Determine the [x, y] coordinate at the center of the cell enclosing the given text.  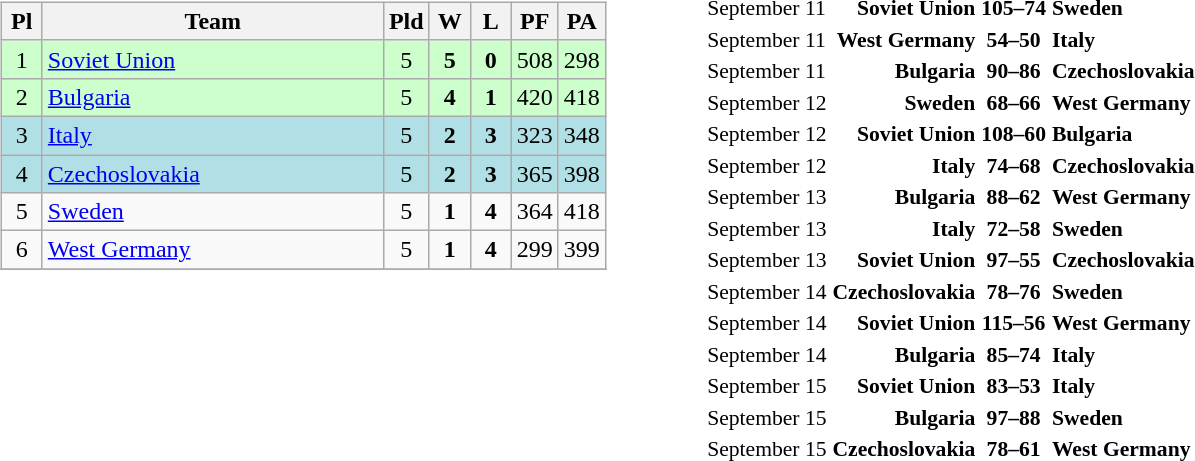
L [490, 21]
78–76 [1014, 291]
Pld [406, 21]
74–68 [1014, 165]
298 [582, 59]
PF [534, 21]
115–56 [1014, 323]
399 [582, 250]
364 [534, 212]
398 [582, 173]
0 [490, 59]
72–58 [1014, 228]
365 [534, 173]
88–62 [1014, 197]
323 [534, 135]
299 [534, 250]
6 [22, 250]
508 [534, 59]
108–60 [1014, 134]
90–86 [1014, 71]
PA [582, 21]
Team [212, 21]
420 [534, 97]
54–50 [1014, 39]
83–53 [1014, 386]
Pl [22, 21]
W [450, 21]
97–88 [1014, 417]
348 [582, 135]
97–55 [1014, 260]
68–66 [1014, 102]
85–74 [1014, 354]
